From the cell containing the given text, extract its center point as [X, Y] coordinate. 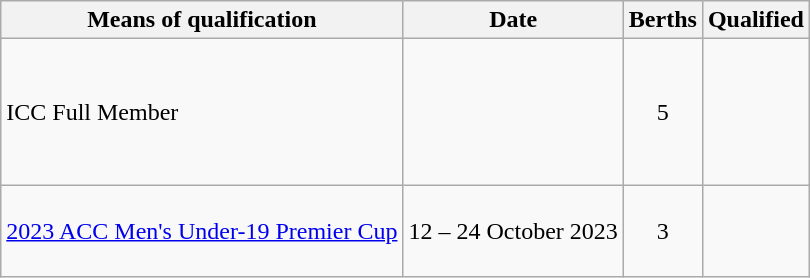
Means of qualification [202, 20]
5 [662, 112]
Berths [662, 20]
2023 ACC Men's Under-19 Premier Cup [202, 231]
ICC Full Member [202, 112]
12 – 24 October 2023 [513, 231]
3 [662, 231]
Qualified [756, 20]
Date [513, 20]
